Find where the given text appears and provide that cell's center as (x, y) coordinate. 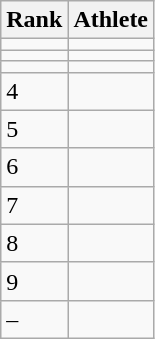
– (34, 319)
5 (34, 129)
7 (34, 205)
9 (34, 281)
Rank (34, 20)
4 (34, 91)
8 (34, 243)
6 (34, 167)
Athlete (111, 20)
